Identify which cell holds the provided text, then report its [x, y] central coordinate. 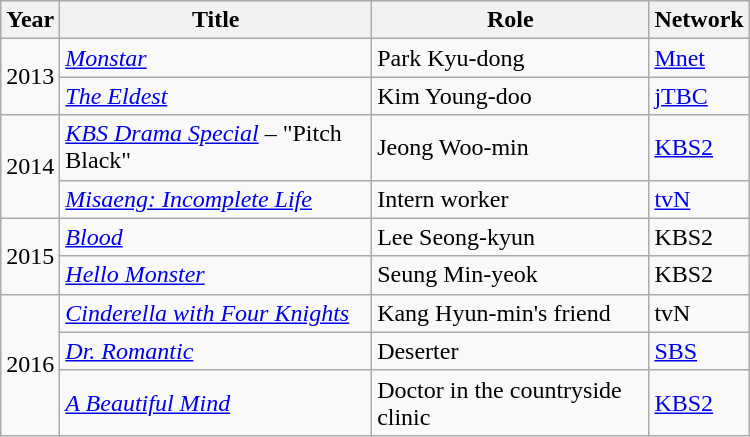
Blood [216, 237]
Dr. Romantic [216, 351]
Role [510, 20]
Lee Seong-kyun [510, 237]
Doctor in the countryside clinic [510, 402]
Jeong Woo-min [510, 148]
2016 [30, 364]
Year [30, 20]
jTBC [699, 96]
Kang Hyun-min's friend [510, 313]
Title [216, 20]
SBS [699, 351]
KBS Drama Special – "Pitch Black" [216, 148]
Network [699, 20]
Park Kyu-dong [510, 58]
A Beautiful Mind [216, 402]
Seung Min-yeok [510, 275]
Mnet [699, 58]
Kim Young-doo [510, 96]
Deserter [510, 351]
Intern worker [510, 199]
Misaeng: Incomplete Life [216, 199]
Monstar [216, 58]
Hello Monster [216, 275]
The Eldest [216, 96]
2015 [30, 256]
Cinderella with Four Knights [216, 313]
2013 [30, 77]
2014 [30, 166]
